Determine the [X, Y] coordinate at the center of the cell enclosing the given text.  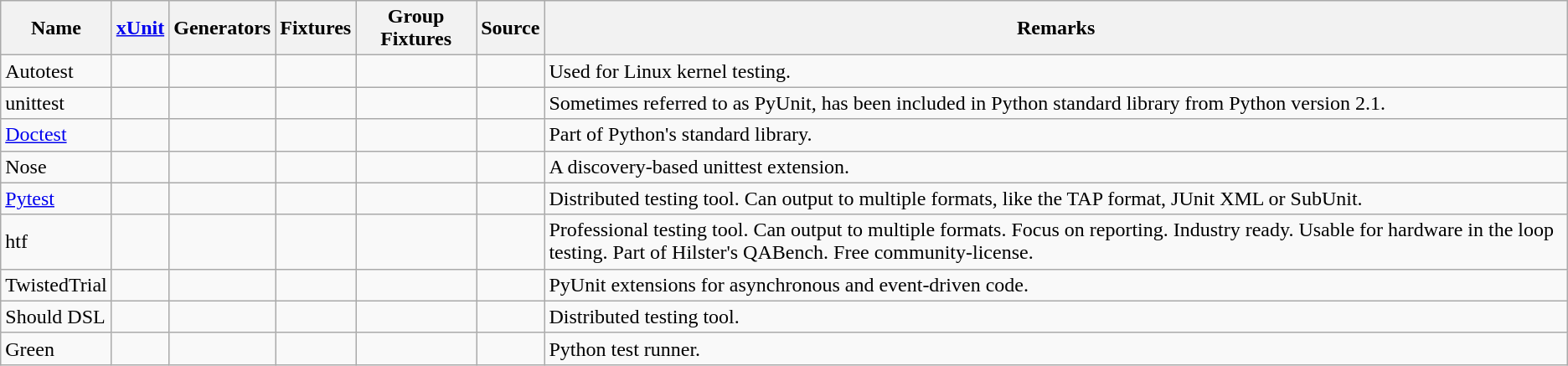
Green [57, 348]
Part of Python's standard library. [1055, 135]
TwistedTrial [57, 285]
A discovery-based unittest extension. [1055, 167]
Pytest [57, 198]
Generators [223, 28]
Used for Linux kernel testing. [1055, 71]
Nose [57, 167]
Python test runner. [1055, 348]
Distributed testing tool. Can output to multiple formats, like the TAP format, JUnit XML or SubUnit. [1055, 198]
Fixtures [316, 28]
PyUnit extensions for asynchronous and event-driven code. [1055, 285]
Doctest [57, 135]
Source [511, 28]
Remarks [1055, 28]
Group Fixtures [416, 28]
Distributed testing tool. [1055, 317]
htf [57, 241]
Sometimes referred to as PyUnit, has been included in Python standard library from Python version 2.1. [1055, 103]
xUnit [140, 28]
Name [57, 28]
unittest [57, 103]
Autotest [57, 71]
Should DSL [57, 317]
